Determine the (X, Y) coordinate at the center of the cell enclosing the given text.  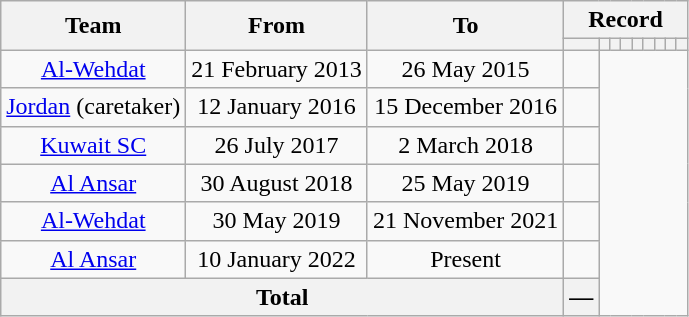
To (465, 26)
Present (465, 259)
30 August 2018 (277, 183)
26 July 2017 (277, 145)
Jordan (caretaker) (94, 107)
12 January 2016 (277, 107)
Record (626, 20)
21 February 2013 (277, 69)
— (582, 297)
Total (282, 297)
26 May 2015 (465, 69)
Kuwait SC (94, 145)
30 May 2019 (277, 221)
From (277, 26)
15 December 2016 (465, 107)
25 May 2019 (465, 183)
21 November 2021 (465, 221)
Team (94, 26)
10 January 2022 (277, 259)
2 March 2018 (465, 145)
